For the text-containing cell, return its midpoint in [x, y] coordinate format. 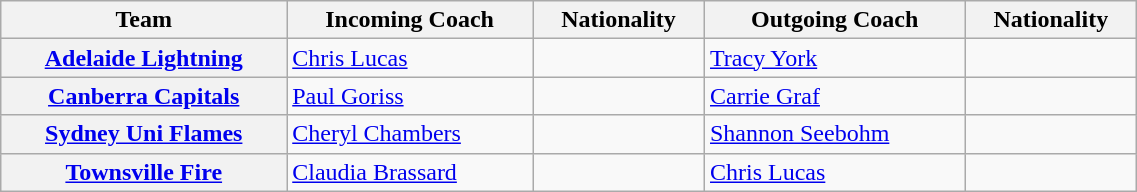
Townsville Fire [144, 172]
Outgoing Coach [834, 20]
Carrie Graf [834, 96]
Claudia Brassard [410, 172]
Shannon Seebohm [834, 134]
Adelaide Lightning [144, 58]
Sydney Uni Flames [144, 134]
Canberra Capitals [144, 96]
Cheryl Chambers [410, 134]
Tracy York [834, 58]
Incoming Coach [410, 20]
Team [144, 20]
Paul Goriss [410, 96]
